From the cell containing the given text, extract its center point as (x, y) coordinate. 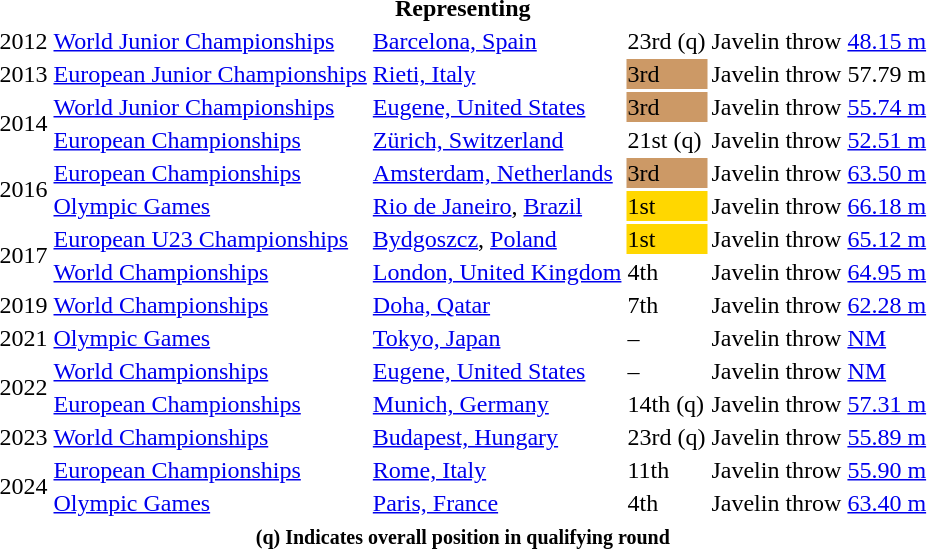
Tokyo, Japan (497, 338)
7th (666, 305)
Barcelona, Spain (497, 41)
Rio de Janeiro, Brazil (497, 206)
European Junior Championships (210, 74)
Zürich, Switzerland (497, 140)
11th (666, 470)
21st (q) (666, 140)
Rome, Italy (497, 470)
Doha, Qatar (497, 305)
European U23 Championships (210, 239)
Bydgoszcz, Poland (497, 239)
Amsterdam, Netherlands (497, 173)
Budapest, Hungary (497, 437)
Munich, Germany (497, 404)
Rieti, Italy (497, 74)
London, United Kingdom (497, 272)
Paris, France (497, 503)
14th (q) (666, 404)
